Pinpoint the cell where the given text exists, returning its (X, Y) midpoint coordinate. 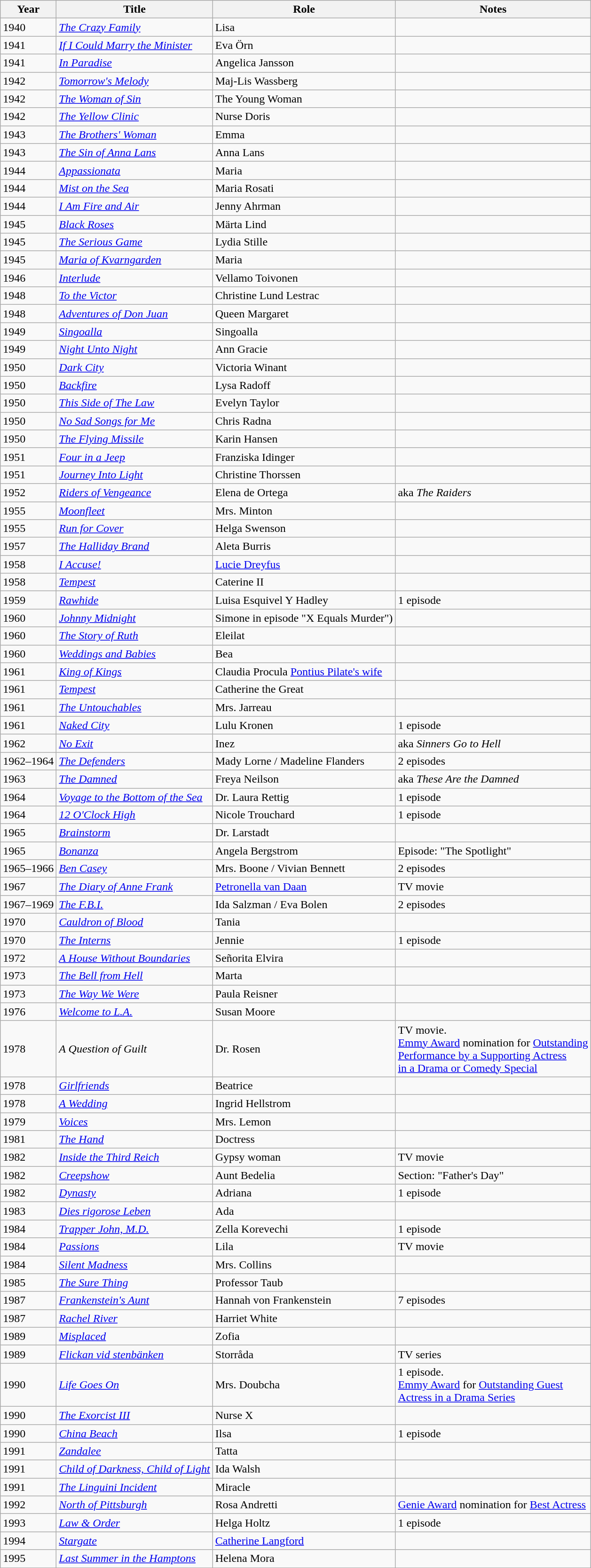
Zandalee (134, 1451)
Dies rigorose Leben (134, 1211)
Naked City (134, 725)
1946 (28, 278)
Adventures of Don Juan (134, 314)
Petronella van Daan (304, 887)
TV series (493, 1354)
Tomorrow's Melody (134, 81)
A Wedding (134, 1103)
In Paradise (134, 63)
Mrs. Minton (304, 510)
Journey Into Light (134, 475)
Ida Walsh (304, 1469)
Misplaced (134, 1336)
Ida Salzman / Eva Bolen (304, 904)
Inez (304, 743)
The Woman of Sin (134, 99)
Voyage to the Bottom of the Sea (134, 797)
The Brothers' Woman (134, 135)
Creepshow (134, 1175)
The Young Woman (304, 99)
Christine Thorssen (304, 475)
1962–1964 (28, 761)
Lila (304, 1247)
Lisa (304, 27)
Ilsa (304, 1433)
The Flying Missile (134, 439)
The Damned (134, 779)
The Crazy Family (134, 27)
China Beach (134, 1433)
Ben Casey (134, 869)
1962 (28, 743)
1985 (28, 1283)
Voices (134, 1122)
Simone in episode "X Equals Murder") (304, 618)
Eleilat (304, 636)
12 O'Clock High (134, 815)
Storråda (304, 1354)
The Bell from Hell (134, 976)
Märta Lind (304, 224)
The Yellow Clinic (134, 117)
Dynasty (134, 1193)
1993 (28, 1523)
Aunt Bedelia (304, 1175)
Marta (304, 976)
The Story of Ruth (134, 636)
Rawhide (134, 600)
1952 (28, 492)
Johnny Midnight (134, 618)
Riders of Vengeance (134, 492)
Rachel River (134, 1318)
1 episode.Emmy Award for Outstanding GuestActress in a Drama Series (493, 1385)
The Diary of Anne Frank (134, 887)
Señorita Elvira (304, 958)
Life Goes On (134, 1385)
King of Kings (134, 672)
To the Victor (134, 296)
Beatrice (304, 1085)
Mrs. Lemon (304, 1122)
Year (28, 9)
Law & Order (134, 1523)
The Sin of Anna Lans (134, 152)
aka Sinners Go to Hell (493, 743)
Mist on the Sea (134, 188)
Bea (304, 654)
Mrs. Collins (304, 1265)
The Hand (134, 1140)
Weddings and Babies (134, 654)
1940 (28, 27)
Maj-Lis Wassberg (304, 81)
Jenny Ahrman (304, 206)
Bonanza (134, 851)
Nurse Doris (304, 117)
Doctress (304, 1140)
Ann Gracie (304, 349)
Girlfriends (134, 1085)
A Question of Guilt (134, 1049)
Last Summer in the Hamptons (134, 1559)
Trapper John, M.D. (134, 1229)
Freya Neilson (304, 779)
1995 (28, 1559)
Franziska Idinger (304, 457)
1972 (28, 958)
1957 (28, 546)
Inside the Third Reich (134, 1157)
1981 (28, 1140)
The F.B.I. (134, 904)
Nurse X (304, 1415)
Aleta Burris (304, 546)
Zella Korevechi (304, 1229)
Lysa Radoff (304, 385)
7 episodes (493, 1300)
Dr. Rosen (304, 1049)
TV movie.Emmy Award nomination for OutstandingPerformance by a Supporting Actressin a Drama or Comedy Special (493, 1049)
The Exorcist III (134, 1415)
Maria Rosati (304, 188)
Mady Lorne / Madeline Flanders (304, 761)
Backfire (134, 385)
1983 (28, 1211)
Evelyn Taylor (304, 403)
Tania (304, 922)
A House Without Boundaries (134, 958)
Ada (304, 1211)
1992 (28, 1505)
1967–1969 (28, 904)
1976 (28, 1012)
Helena Mora (304, 1559)
Genie Award nomination for Best Actress (493, 1505)
Dark City (134, 367)
No Sad Songs for Me (134, 421)
Welcome to L.A. (134, 1012)
Lucie Dreyfus (304, 564)
Dr. Laura Rettig (304, 797)
1994 (28, 1541)
Cauldron of Blood (134, 922)
Section: "Father's Day" (493, 1175)
North of Pittsburgh (134, 1505)
Miracle (304, 1487)
Emma (304, 135)
Catherine the Great (304, 689)
Victoria Winant (304, 367)
Lydia Stille (304, 242)
aka These Are the Damned (493, 779)
I Accuse! (134, 564)
No Exit (134, 743)
Tatta (304, 1451)
Notes (493, 9)
Elena de Ortega (304, 492)
Luisa Esquivel Y Hadley (304, 600)
The Halliday Brand (134, 546)
Mrs. Doubcha (304, 1385)
Angela Bergstrom (304, 851)
The Linguini Incident (134, 1487)
Helga Swenson (304, 529)
Run for Cover (134, 529)
1965–1966 (28, 869)
Role (304, 9)
Paula Reisner (304, 994)
Title (134, 9)
Ingrid Hellstrom (304, 1103)
Gypsy woman (304, 1157)
Susan Moore (304, 1012)
Professor Taub (304, 1283)
Moonfleet (134, 510)
Night Unto Night (134, 349)
Chris Radna (304, 421)
Caterine II (304, 582)
Brainstorm (134, 833)
The Interns (134, 940)
1967 (28, 887)
Rosa Andretti (304, 1505)
Four in a Jeep (134, 457)
Karin Hansen (304, 439)
Maria of Kvarngarden (134, 260)
I Am Fire and Air (134, 206)
Passions (134, 1247)
Mrs. Boone / Vivian Bennett (304, 869)
Silent Madness (134, 1265)
Queen Margaret (304, 314)
Jennie (304, 940)
If I Could Marry the Minister (134, 45)
Eva Örn (304, 45)
Mrs. Jarreau (304, 707)
1959 (28, 600)
Harriet White (304, 1318)
Anna Lans (304, 152)
Catherine Langford (304, 1541)
Frankenstein's Aunt (134, 1300)
Vellamo Toivonen (304, 278)
Zofia (304, 1336)
Christine Lund Lestrac (304, 296)
Child of Darkness, Child of Light (134, 1469)
1979 (28, 1122)
The Serious Game (134, 242)
Hannah von Frankenstein (304, 1300)
Black Roses (134, 224)
Lulu Kronen (304, 725)
The Defenders (134, 761)
Nicole Trouchard (304, 815)
1963 (28, 779)
Appassionata (134, 170)
Stargate (134, 1541)
Flickan vid stenbänken (134, 1354)
Claudia Procula Pontius Pilate's wife (304, 672)
The Way We Were (134, 994)
The Untouchables (134, 707)
Adriana (304, 1193)
Interlude (134, 278)
Episode: "The Spotlight" (493, 851)
Helga Holtz (304, 1523)
Angelica Jansson (304, 63)
aka The Raiders (493, 492)
This Side of The Law (134, 403)
The Sure Thing (134, 1283)
Dr. Larstadt (304, 833)
